Locate the cell with the specified text and output its [X, Y] center coordinate. 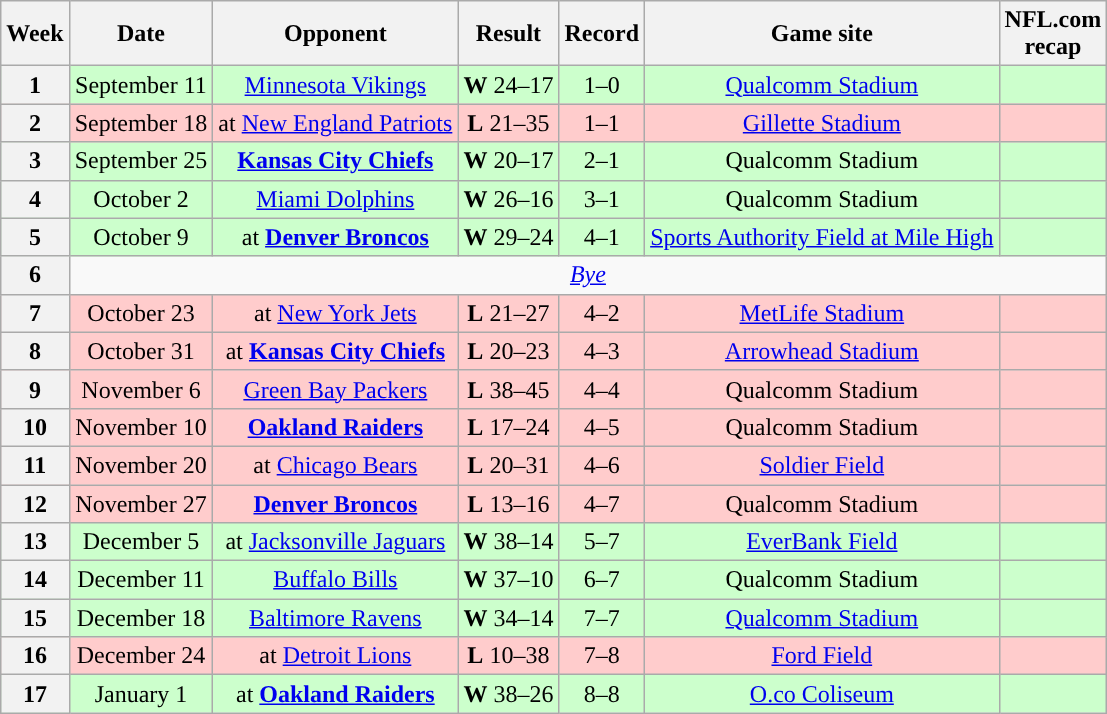
December 5 [141, 542]
W 34–14 [508, 618]
October 2 [141, 199]
8 [35, 351]
October 9 [141, 237]
Game site [822, 34]
W 24–17 [508, 85]
Bye [588, 275]
Denver Broncos [336, 503]
5 [35, 237]
L 21–27 [508, 313]
O.co Coliseum [822, 694]
1–1 [602, 123]
EverBank Field [822, 542]
Oakland Raiders [336, 427]
at Detroit Lions [336, 656]
5–7 [602, 542]
1 [35, 85]
3 [35, 161]
at New York Jets [336, 313]
NFL.comrecap [1053, 34]
6 [35, 275]
7–7 [602, 618]
L 38–45 [508, 389]
September 18 [141, 123]
Kansas City Chiefs [336, 161]
14 [35, 580]
13 [35, 542]
Week [35, 34]
L 21–35 [508, 123]
4–1 [602, 237]
4–5 [602, 427]
at Denver Broncos [336, 237]
4–2 [602, 313]
2–1 [602, 161]
7–8 [602, 656]
Soldier Field [822, 465]
L 20–23 [508, 351]
Buffalo Bills [336, 580]
November 10 [141, 427]
at Chicago Bears [336, 465]
4–3 [602, 351]
W 37–10 [508, 580]
at Jacksonville Jaguars [336, 542]
October 23 [141, 313]
L 20–31 [508, 465]
W 38–26 [508, 694]
9 [35, 389]
November 6 [141, 389]
W 29–24 [508, 237]
Date [141, 34]
Gillette Stadium [822, 123]
Opponent [336, 34]
November 27 [141, 503]
at Oakland Raiders [336, 694]
11 [35, 465]
7 [35, 313]
Baltimore Ravens [336, 618]
Record [602, 34]
4 [35, 199]
8–8 [602, 694]
4–4 [602, 389]
L 13–16 [508, 503]
MetLife Stadium [822, 313]
January 1 [141, 694]
L 10–38 [508, 656]
2 [35, 123]
November 20 [141, 465]
W 20–17 [508, 161]
15 [35, 618]
Sports Authority Field at Mile High [822, 237]
September 11 [141, 85]
at Kansas City Chiefs [336, 351]
10 [35, 427]
Ford Field [822, 656]
Green Bay Packers [336, 389]
Result [508, 34]
at New England Patriots [336, 123]
December 11 [141, 580]
6–7 [602, 580]
4–6 [602, 465]
3–1 [602, 199]
17 [35, 694]
December 18 [141, 618]
12 [35, 503]
Miami Dolphins [336, 199]
W 26–16 [508, 199]
Arrowhead Stadium [822, 351]
December 24 [141, 656]
4–7 [602, 503]
Minnesota Vikings [336, 85]
September 25 [141, 161]
W 38–14 [508, 542]
1–0 [602, 85]
L 17–24 [508, 427]
16 [35, 656]
October 31 [141, 351]
